Find where the given text appears and provide that cell's center as (x, y) coordinate. 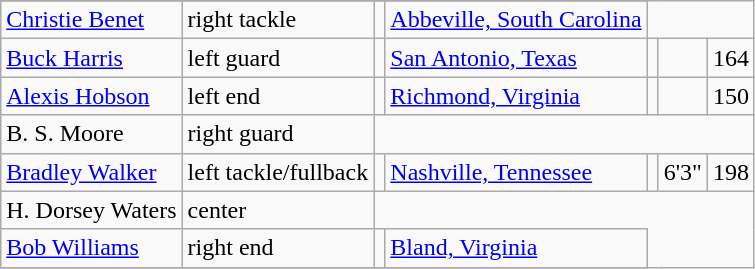
B. S. Moore (92, 134)
right guard (278, 134)
center (278, 210)
left end (278, 96)
left tackle/fullback (278, 172)
San Antonio, Texas (516, 58)
Abbeville, South Carolina (516, 20)
Buck Harris (92, 58)
6'3" (682, 172)
H. Dorsey Waters (92, 210)
198 (730, 172)
Bradley Walker (92, 172)
Bland, Virginia (516, 248)
164 (730, 58)
Bob Williams (92, 248)
Alexis Hobson (92, 96)
Nashville, Tennessee (516, 172)
right end (278, 248)
left guard (278, 58)
right tackle (278, 20)
Richmond, Virginia (516, 96)
150 (730, 96)
Christie Benet (92, 20)
